Provide the (x, y) coordinate of the cell's center where the given text is located.  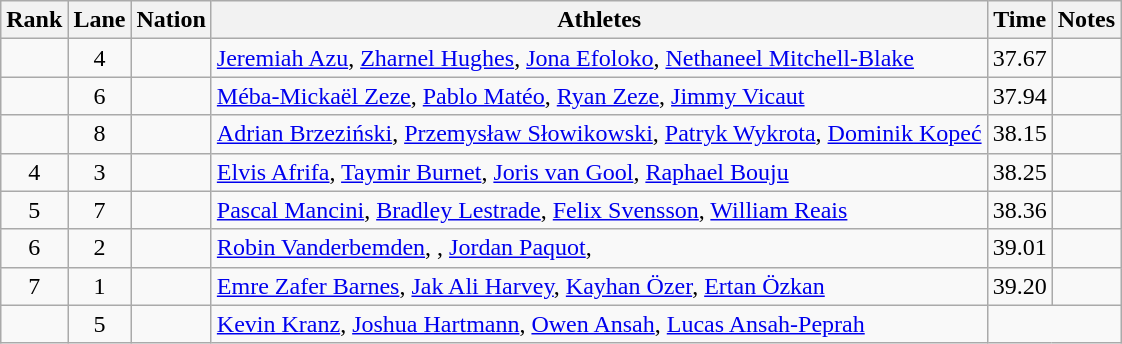
39.20 (1020, 286)
8 (100, 134)
Nation (171, 20)
37.67 (1020, 58)
Kevin Kranz, Joshua Hartmann, Owen Ansah, Lucas Ansah-Peprah (599, 324)
38.15 (1020, 134)
Notes (1086, 20)
3 (100, 172)
2 (100, 248)
Elvis Afrifa, Taymir Burnet, Joris van Gool, Raphael Bouju (599, 172)
Time (1020, 20)
Jeremiah Azu, Zharnel Hughes, Jona Efoloko, Nethaneel Mitchell-Blake (599, 58)
Pascal Mancini, Bradley Lestrade, Felix Svensson, William Reais (599, 210)
38.25 (1020, 172)
Méba-Mickaël Zeze, Pablo Matéo, Ryan Zeze, Jimmy Vicaut (599, 96)
Athletes (599, 20)
Rank (34, 20)
Robin Vanderbemden, , Jordan Paquot, (599, 248)
Emre Zafer Barnes, Jak Ali Harvey, Kayhan Özer, Ertan Özkan (599, 286)
1 (100, 286)
37.94 (1020, 96)
38.36 (1020, 210)
Adrian Brzeziński, Przemysław Słowikowski, Patryk Wykrota, Dominik Kopeć (599, 134)
Lane (100, 20)
39.01 (1020, 248)
